Output the (X, Y) coordinate of the center of the cell containing the given text.  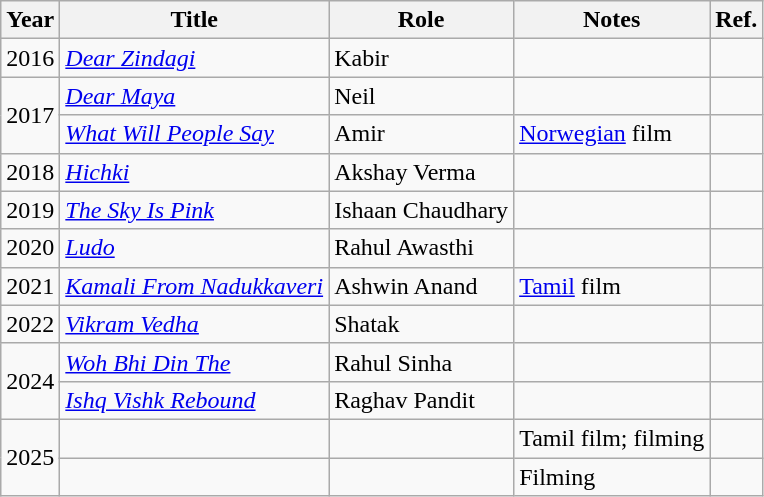
Kamali From Nadukkaveri (194, 286)
What Will People Say (194, 134)
Norwegian film (612, 134)
Amir (422, 134)
Hichki (194, 172)
Year (30, 20)
2019 (30, 210)
Woh Bhi Din The (194, 362)
Dear Maya (194, 96)
Title (194, 20)
Notes (612, 20)
2018 (30, 172)
Ludo (194, 248)
Dear Zindagi (194, 58)
Ashwin Anand (422, 286)
Ref. (736, 20)
Kabir (422, 58)
2025 (30, 457)
Akshay Verma (422, 172)
Ishaan Chaudhary (422, 210)
2024 (30, 381)
Neil (422, 96)
2017 (30, 115)
2022 (30, 324)
Shatak (422, 324)
Rahul Sinha (422, 362)
Ishq Vishk Rebound (194, 400)
Role (422, 20)
2016 (30, 58)
2021 (30, 286)
2020 (30, 248)
Filming (612, 477)
Vikram Vedha (194, 324)
Tamil film; filming (612, 438)
The Sky Is Pink (194, 210)
Rahul Awasthi (422, 248)
Tamil film (612, 286)
Raghav Pandit (422, 400)
